Search for the cell housing the specified text and yield its (X, Y) center coordinate. 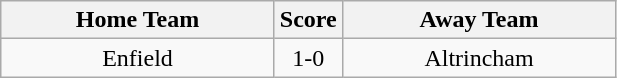
1-0 (308, 58)
Away Team (479, 20)
Enfield (138, 58)
Score (308, 20)
Altrincham (479, 58)
Home Team (138, 20)
